Pinpoint the cell where the given text exists, returning its (X, Y) midpoint coordinate. 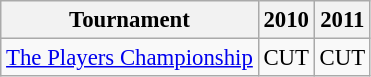
2010 (286, 20)
The Players Championship (130, 58)
2011 (342, 20)
Tournament (130, 20)
